Provide the [X, Y] coordinate of the cell's center where the given text is located.  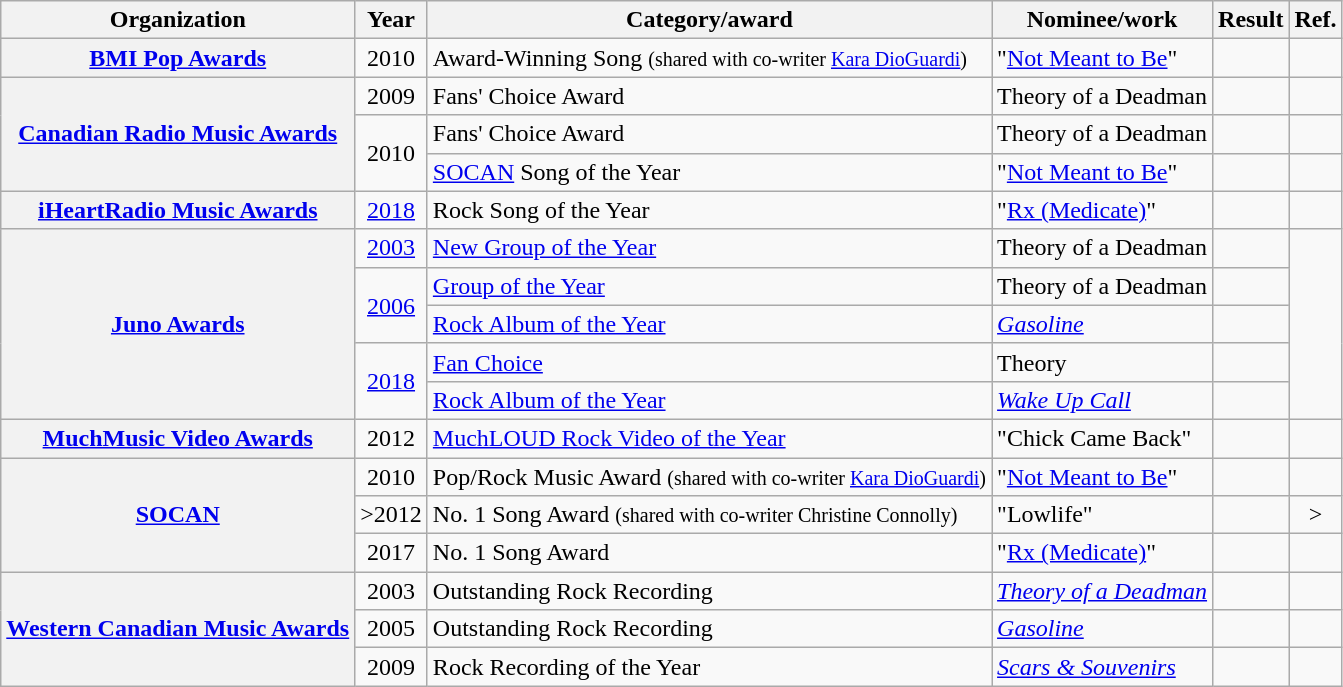
SOCAN Song of the Year [709, 172]
Category/award [709, 20]
Nominee/work [1102, 20]
Award-Winning Song (shared with co-writer Kara DioGuardi) [709, 58]
"Lowlife" [1102, 515]
>2012 [392, 515]
Scars & Souvenirs [1102, 667]
2017 [392, 553]
> [1316, 515]
MuchMusic Video Awards [178, 438]
2005 [392, 629]
Rock Song of the Year [709, 210]
Year [392, 20]
Western Canadian Music Awards [178, 629]
Rock Recording of the Year [709, 667]
Wake Up Call [1102, 400]
New Group of the Year [709, 248]
Theory [1102, 362]
BMI Pop Awards [178, 58]
Group of the Year [709, 286]
MuchLOUD Rock Video of the Year [709, 438]
2012 [392, 438]
No. 1 Song Award [709, 553]
2006 [392, 305]
Organization [178, 20]
No. 1 Song Award (shared with co-writer Christine Connolly) [709, 515]
"Chick Came Back" [1102, 438]
SOCAN [178, 515]
iHeartRadio Music Awards [178, 210]
Result [1251, 20]
Canadian Radio Music Awards [178, 134]
Juno Awards [178, 324]
Pop/Rock Music Award (shared with co-writer Kara DioGuardi) [709, 477]
Fan Choice [709, 362]
Ref. [1316, 20]
